Return the [X, Y] coordinate for the center point of the cell that contains the specified text.  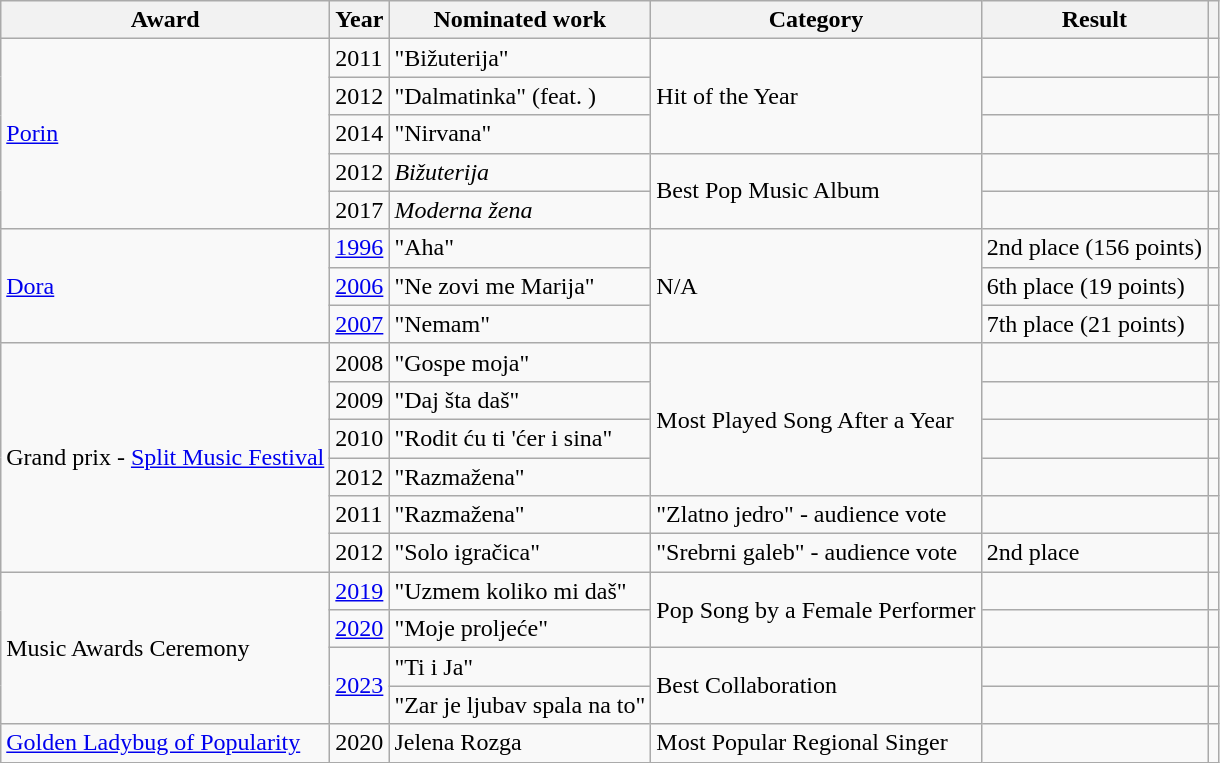
2023 [360, 686]
Bižuterija [520, 172]
"Ti i Ja" [520, 667]
2009 [360, 400]
"Uzmem koliko mi daš" [520, 591]
Golden Ladybug of Popularity [166, 743]
Year [360, 20]
"Zlatno jedro" - audience vote [816, 515]
"Zar je ljubav spala na to" [520, 705]
Nominated work [520, 20]
"Solo igračica" [520, 553]
2007 [360, 324]
Most Popular Regional Singer [816, 743]
"Srebrni galeb" - audience vote [816, 553]
Award [166, 20]
"Daj šta daš" [520, 400]
Music Awards Ceremony [166, 648]
Result [1094, 20]
6th place (19 points) [1094, 286]
"Bižuterija" [520, 58]
2014 [360, 134]
"Dalmatinka" (feat. ) [520, 96]
2010 [360, 438]
2nd place [1094, 553]
Porin [166, 134]
Moderna žena [520, 210]
Grand prix - Split Music Festival [166, 457]
2006 [360, 286]
2019 [360, 591]
"Aha" [520, 248]
Dora [166, 286]
"Gospe moja" [520, 362]
2nd place (156 points) [1094, 248]
Most Played Song After a Year [816, 419]
2008 [360, 362]
Best Pop Music Album [816, 191]
"Moje proljeće" [520, 629]
"Nemam" [520, 324]
Jelena Rozga [520, 743]
N/A [816, 286]
"Rodit ću ti 'ćer i sina" [520, 438]
7th place (21 points) [1094, 324]
"Ne zovi me Marija" [520, 286]
Best Collaboration [816, 686]
Category [816, 20]
Hit of the Year [816, 96]
1996 [360, 248]
2017 [360, 210]
Pop Song by a Female Performer [816, 610]
"Nirvana" [520, 134]
